From the cell containing the given text, extract its center point as [x, y] coordinate. 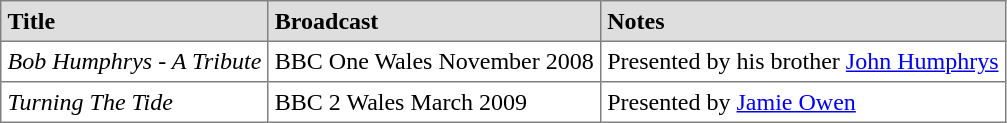
BBC One Wales November 2008 [434, 61]
Presented by his brother John Humphrys [802, 61]
Bob Humphrys - A Tribute [134, 61]
Turning The Tide [134, 102]
Title [134, 21]
BBC 2 Wales March 2009 [434, 102]
Notes [802, 21]
Presented by Jamie Owen [802, 102]
Broadcast [434, 21]
